Scan for the cell matching the given text and deliver its (X, Y) coordinate at center. 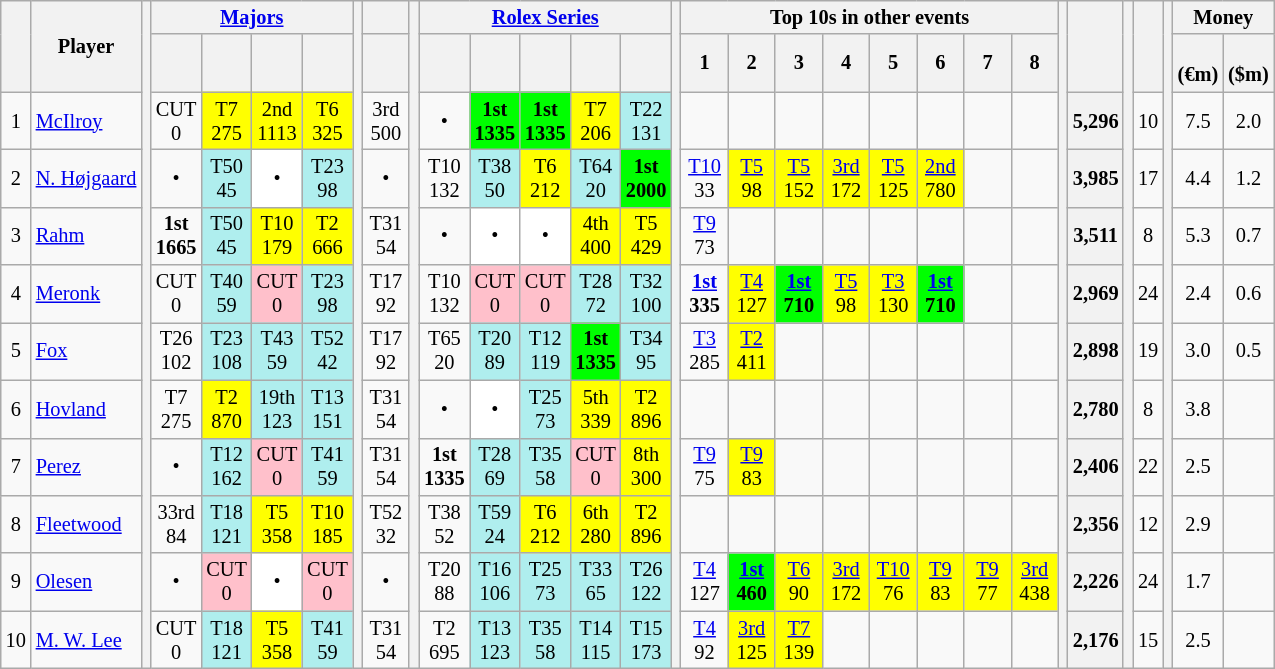
T26102 (176, 351)
Rolex Series (545, 17)
3.8 (1198, 409)
19 (1148, 351)
T2666 (327, 236)
T12162 (226, 467)
T5242 (327, 351)
0.7 (1248, 236)
T2089 (495, 351)
T492 (704, 640)
2.4 (1198, 294)
2,356 (1096, 524)
T10179 (277, 236)
3,511 (1096, 236)
3rd500 (386, 121)
($m) (1248, 63)
T32100 (646, 294)
T1076 (894, 582)
4.4 (1198, 178)
T2088 (444, 582)
T13123 (495, 640)
T22131 (646, 121)
22 (1148, 467)
T4059 (226, 294)
2,780 (1096, 409)
T5125 (894, 178)
3rd438 (1034, 582)
5,296 (1096, 121)
McIlroy (86, 121)
15 (1148, 640)
T5429 (646, 236)
Meronk (86, 294)
T973 (704, 236)
Fleetwood (86, 524)
1.2 (1248, 178)
1st460 (752, 582)
T7139 (798, 640)
T6420 (595, 178)
0.5 (1248, 351)
T23108 (226, 351)
T3285 (704, 351)
T6325 (327, 121)
Top 10s in other events (870, 17)
0.6 (1248, 294)
Money (1224, 17)
1st2000 (646, 178)
2nd780 (940, 178)
Rahm (86, 236)
Majors (252, 17)
T10185 (327, 524)
2.9 (1198, 524)
N. Højgaard (86, 178)
4th400 (595, 236)
T5232 (386, 524)
T3130 (894, 294)
6th280 (595, 524)
T3365 (595, 582)
9 (16, 582)
1.7 (1198, 582)
M. W. Lee (86, 640)
T2869 (495, 467)
19th123 (277, 409)
17 (1148, 178)
2,406 (1096, 467)
T690 (798, 582)
Perez (86, 467)
T13151 (327, 409)
5.3 (1198, 236)
12 (1148, 524)
2.0 (1248, 121)
T3850 (495, 178)
2,226 (1096, 582)
T16106 (495, 582)
T2695 (444, 640)
1st335 (704, 294)
T26122 (646, 582)
Olesen (86, 582)
T1033 (704, 178)
T2411 (752, 351)
T15173 (646, 640)
33rd84 (176, 524)
T3852 (444, 524)
T14115 (595, 640)
5th339 (595, 409)
T6520 (444, 351)
T977 (988, 582)
Hovland (86, 409)
T2872 (595, 294)
T5152 (798, 178)
3rd125 (752, 640)
T2870 (226, 409)
7.5 (1198, 121)
2,969 (1096, 294)
1st1665 (176, 236)
2,898 (1096, 351)
3.0 (1198, 351)
8th300 (646, 467)
Player (86, 46)
T7206 (595, 121)
T12119 (545, 351)
T3495 (646, 351)
3,985 (1096, 178)
2nd1113 (277, 121)
T975 (704, 467)
T4359 (277, 351)
(€m) (1198, 63)
Fox (86, 351)
T5924 (495, 524)
2,176 (1096, 640)
